Provide the [x, y] coordinate of the cell's center where the given text is located.  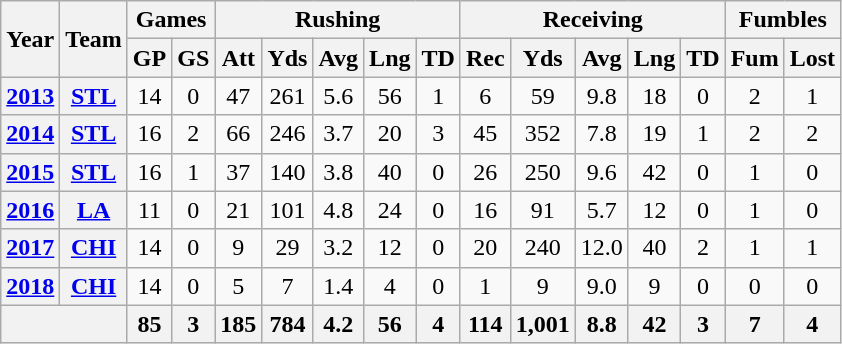
45 [485, 134]
7.8 [602, 134]
Year [30, 39]
4.2 [338, 324]
19 [654, 134]
250 [542, 172]
Rec [485, 58]
2015 [30, 172]
LA [94, 210]
Att [238, 58]
4.8 [338, 210]
Fumbles [782, 20]
114 [485, 324]
2013 [30, 96]
GP [149, 58]
246 [288, 134]
1,001 [542, 324]
185 [238, 324]
18 [654, 96]
47 [238, 96]
29 [288, 248]
9.8 [602, 96]
Lost [812, 58]
Team [94, 39]
59 [542, 96]
5.7 [602, 210]
Fum [754, 58]
21 [238, 210]
91 [542, 210]
784 [288, 324]
240 [542, 248]
8.8 [602, 324]
9.0 [602, 286]
Games [170, 20]
3.8 [338, 172]
2018 [30, 286]
1.4 [338, 286]
26 [485, 172]
85 [149, 324]
12.0 [602, 248]
3.2 [338, 248]
6 [485, 96]
66 [238, 134]
2016 [30, 210]
101 [288, 210]
2017 [30, 248]
5 [238, 286]
Receiving [592, 20]
261 [288, 96]
2014 [30, 134]
11 [149, 210]
37 [238, 172]
352 [542, 134]
3.7 [338, 134]
Rushing [338, 20]
9.6 [602, 172]
24 [390, 210]
140 [288, 172]
5.6 [338, 96]
GS [194, 58]
